Extract the [X, Y] coordinate from the center of the cell holding the provided text.  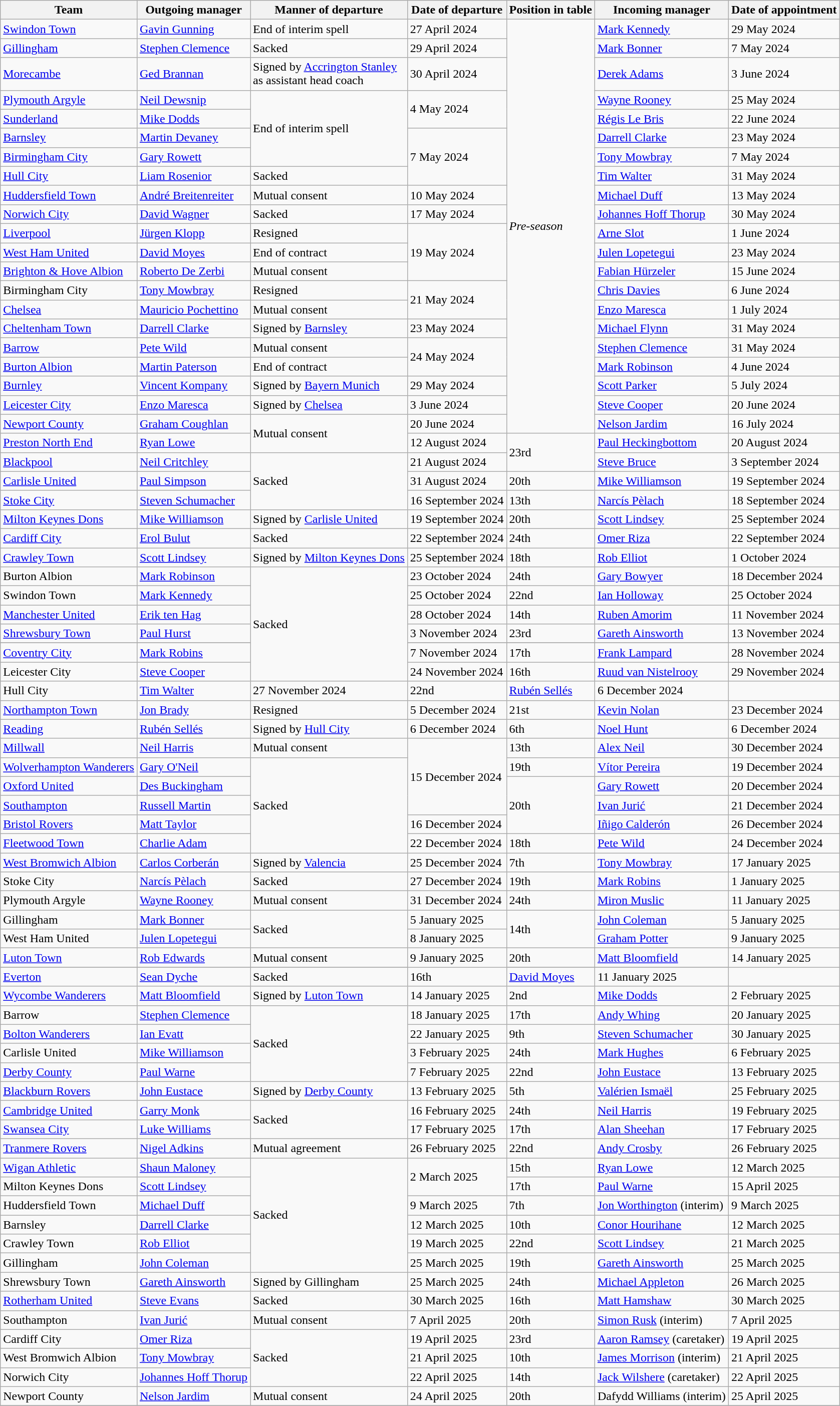
Vincent Kompany [193, 386]
Everton [69, 977]
Outgoing manager [193, 10]
6 June 2024 [784, 291]
Position in table [550, 10]
25 April 2025 [784, 1396]
Gavin Gunning [193, 29]
3 November 2024 [457, 634]
12 August 2024 [457, 443]
Russell Martin [193, 805]
Valérien Ismaël [661, 1091]
7 February 2025 [457, 1072]
Andy Whing [661, 1015]
22 January 2025 [457, 1034]
Kevin Nolan [661, 710]
21st [550, 710]
Dafydd Williams (interim) [661, 1396]
Matt Hamshaw [661, 1301]
16 December 2024 [457, 824]
Incoming manager [661, 10]
Fabian Hürzeler [661, 271]
Ruud van Nistelrooy [661, 672]
Signed by Valencia [329, 862]
David Wagner [193, 214]
Signed by Gillingham [329, 1282]
Shaun Maloney [193, 1168]
17 May 2024 [457, 214]
24 April 2025 [457, 1396]
Andy Crosby [661, 1148]
2 February 2025 [784, 996]
Gary Bowyer [661, 577]
15 December 2024 [457, 776]
Luke Williams [193, 1129]
6th [550, 729]
Chris Davies [661, 291]
28 November 2024 [784, 653]
Nigel Adkins [193, 1148]
31 August 2024 [457, 481]
Burnley [69, 386]
5 July 2024 [784, 386]
Manchester United [69, 615]
Ruben Amorim [661, 615]
Martin Devaney [193, 138]
21 March 2025 [784, 1244]
Arne Slot [661, 233]
Millwall [69, 748]
22 June 2024 [784, 119]
Frank Lampard [661, 653]
1 January 2025 [784, 882]
Brighton & Hove Albion [69, 271]
22 December 2024 [457, 843]
Wigan Athletic [69, 1168]
Mutual agreement [329, 1148]
Roberto De Zerbi [193, 271]
Ian Evatt [193, 1034]
Signed by Bayern Munich [329, 386]
Signed by Chelsea [329, 405]
Iñigo Calderón [661, 824]
Signed by Barnsley [329, 329]
23 October 2024 [457, 577]
25 February 2025 [784, 1091]
17 January 2025 [784, 862]
2nd [550, 996]
26 March 2025 [784, 1282]
19 May 2024 [457, 252]
Steve Evans [193, 1301]
Derek Adams [661, 74]
Cambridge United [69, 1110]
Liam Rosenior [193, 176]
4 June 2024 [784, 367]
Cheltenham Town [69, 329]
Vítor Pereira [661, 767]
André Breitenreiter [193, 195]
Graham Potter [661, 939]
29 April 2024 [457, 48]
16 September 2024 [457, 500]
Preston North End [69, 443]
Blackpool [69, 462]
Martin Paterson [193, 367]
Erol Bulut [193, 538]
Conor Hourihane [661, 1225]
Neil Dewsnip [193, 100]
15th [550, 1168]
25 December 2024 [457, 862]
19 February 2025 [784, 1110]
21 August 2024 [457, 462]
Rob Edwards [193, 958]
13 May 2024 [784, 195]
Blackburn Rovers [69, 1091]
Morecambe [69, 74]
3 February 2025 [457, 1053]
Matt Taylor [193, 824]
21 December 2024 [784, 805]
27 April 2024 [457, 29]
Northampton Town [69, 710]
23 December 2024 [784, 710]
Graham Coughlan [193, 424]
16 July 2024 [784, 424]
2 March 2025 [457, 1177]
10 May 2024 [457, 195]
1 June 2024 [784, 233]
Chelsea [69, 310]
15 April 2025 [784, 1187]
Manner of departure [329, 10]
Jürgen Klopp [193, 233]
Wycombe Wanderers [69, 996]
Tranmere Rovers [69, 1148]
Aaron Ramsey (caretaker) [661, 1339]
Coventry City [69, 653]
24 December 2024 [784, 843]
Paul Heckingbottom [661, 443]
18 December 2024 [784, 577]
Sunderland [69, 119]
25 May 2024 [784, 100]
Wolverhampton Wanderers [69, 767]
Signed by Hull City [329, 729]
Signed by Carlisle United [329, 519]
7 November 2024 [457, 653]
30 January 2025 [784, 1034]
Date of departure [457, 10]
Signed by Milton Keynes Dons [329, 557]
Jack Wilshere (caretaker) [661, 1377]
Alan Sheehan [661, 1129]
26 December 2024 [784, 824]
Swansea City [69, 1129]
Reading [69, 729]
Jon Brady [193, 710]
Michael Flynn [661, 329]
Jon Worthington (interim) [661, 1206]
20 January 2025 [784, 1015]
5 December 2024 [457, 710]
Bolton Wanderers [69, 1034]
James Morrison (interim) [661, 1358]
9th [550, 1034]
8 January 2025 [457, 939]
Sean Dyche [193, 977]
1 October 2024 [784, 557]
Gary O'Neil [193, 767]
27 December 2024 [457, 882]
30 May 2024 [784, 214]
24 May 2024 [457, 357]
21 May 2024 [457, 300]
Alex Neil [661, 748]
Carlos Corberán [193, 862]
Bristol Rovers [69, 824]
Noel Hunt [661, 729]
5th [550, 1091]
20 August 2024 [784, 443]
Signed by Accrington Stanleyas assistant head coach [329, 74]
Pre-season [550, 226]
Des Buckingham [193, 786]
18 January 2025 [457, 1015]
30 April 2024 [457, 74]
4 May 2024 [457, 109]
19 March 2025 [457, 1244]
Oxford United [69, 786]
Team [69, 10]
Michael Appleton [661, 1282]
Simon Rusk (interim) [661, 1320]
Date of appointment [784, 10]
30 December 2024 [784, 748]
Ged Brannan [193, 74]
Paul Simpson [193, 481]
Signed by Luton Town [329, 996]
Charlie Adam [193, 843]
6 February 2025 [784, 1053]
1 July 2024 [784, 310]
Luton Town [69, 958]
Fleetwood Town [69, 843]
Signed by Derby County [329, 1091]
18 September 2024 [784, 500]
11 November 2024 [784, 615]
Ian Holloway [661, 596]
Mark Hughes [661, 1053]
Miron Muslic [661, 901]
28 October 2024 [457, 615]
16 February 2025 [457, 1110]
Scott Parker [661, 386]
Derby County [69, 1072]
15 June 2024 [784, 271]
Rotherham United [69, 1301]
3 September 2024 [784, 462]
Mauricio Pochettino [193, 310]
31 December 2024 [457, 901]
Liverpool [69, 233]
24 November 2024 [457, 672]
Régis Le Bris [661, 119]
20 December 2024 [784, 786]
Garry Monk [193, 1110]
Steve Bruce [661, 462]
Erik ten Hag [193, 615]
29 November 2024 [784, 672]
27 November 2024 [329, 691]
Paul Hurst [193, 634]
13 November 2024 [784, 634]
Neil Critchley [193, 462]
19 December 2024 [784, 767]
